Determine the [X, Y] coordinate at the center of the cell enclosing the given text.  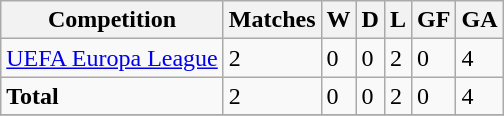
GA [480, 20]
Competition [112, 20]
D [370, 20]
L [398, 20]
W [338, 20]
UEFA Europa League [112, 58]
Total [112, 96]
Matches [272, 20]
GF [434, 20]
